Identify which cell holds the provided text, then report its (x, y) central coordinate. 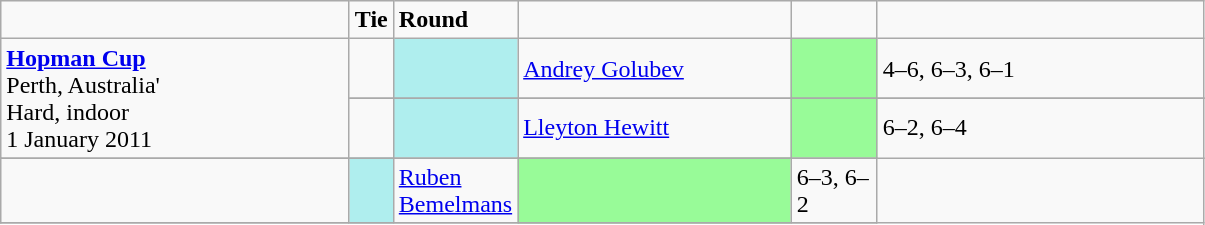
Hopman Cup Perth, Australia' Hard, indoor 1 January 2011 (176, 98)
6–3, 6–2 (834, 190)
Round (455, 20)
Ruben Bemelmans (455, 190)
4–6, 6–3, 6–1 (1040, 69)
Tie (371, 20)
Andrey Golubev (655, 69)
6–2, 6–4 (1040, 128)
Lleyton Hewitt (655, 128)
